Extract the (X, Y) coordinate from the center of the cell holding the provided text.  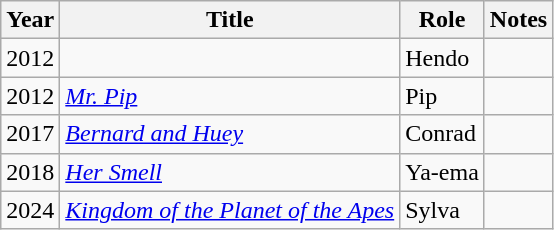
Kingdom of the Planet of the Apes (230, 210)
Notes (518, 20)
Role (442, 20)
Bernard and Huey (230, 134)
Year (30, 20)
Conrad (442, 134)
Her Smell (230, 172)
Ya-ema (442, 172)
2017 (30, 134)
Title (230, 20)
Hendo (442, 58)
Sylva (442, 210)
2018 (30, 172)
Pip (442, 96)
Mr. Pip (230, 96)
2024 (30, 210)
